Determine the (X, Y) coordinate at the center of the cell enclosing the given text.  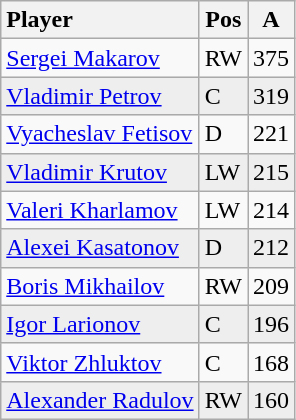
196 (272, 324)
212 (272, 248)
Igor Larionov (100, 324)
160 (272, 400)
319 (272, 96)
Valeri Kharlamov (100, 210)
Vladimir Petrov (100, 96)
Player (100, 20)
215 (272, 172)
Sergei Makarov (100, 58)
221 (272, 134)
Vladimir Krutov (100, 172)
209 (272, 286)
214 (272, 210)
Viktor Zhluktov (100, 362)
Alexei Kasatonov (100, 248)
168 (272, 362)
Boris Mikhailov (100, 286)
Alexander Radulov (100, 400)
375 (272, 58)
A (272, 20)
Pos (223, 20)
Vyacheslav Fetisov (100, 134)
